Capture the cell that displays the provided text and extract its [x, y] central coordinate. 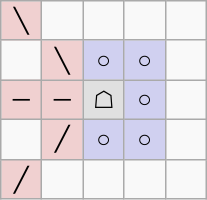
☖ [104, 100]
